Detect which cell encompasses the target text, then output its [X, Y] center coordinate. 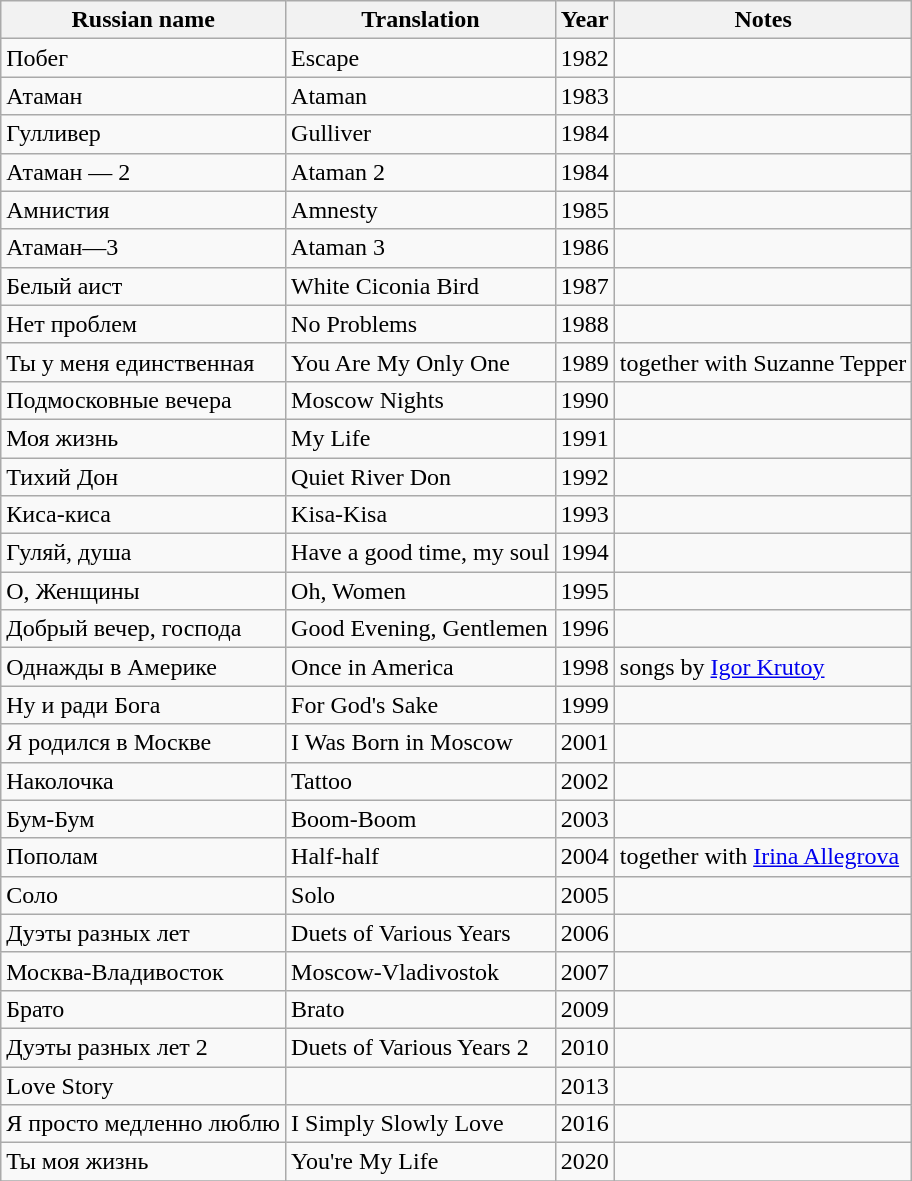
1986 [584, 248]
1988 [584, 324]
Gulliver [421, 134]
You're My Life [421, 1162]
2006 [584, 933]
Побег [144, 58]
1982 [584, 58]
2009 [584, 1009]
2003 [584, 819]
together with Suzanne Tepper [763, 362]
Quiet River Don [421, 477]
I Simply Slowly Love [421, 1124]
1983 [584, 96]
Once in America [421, 667]
Моя жизнь [144, 438]
Amnesty [421, 210]
Дуэты разных лет [144, 933]
1991 [584, 438]
Москва-Владивосток [144, 971]
Ты моя жизнь [144, 1162]
Однажды в Америке [144, 667]
Duets of Various Years [421, 933]
1989 [584, 362]
Нет проблем [144, 324]
2020 [584, 1162]
Гуляй, душа [144, 553]
Escape [421, 58]
1996 [584, 629]
2005 [584, 895]
Solo [421, 895]
Oh, Women [421, 591]
Russian name [144, 20]
For God's Sake [421, 705]
Тихий Дон [144, 477]
1985 [584, 210]
Пополам [144, 857]
Я просто медленно люблю [144, 1124]
2007 [584, 971]
Ataman 2 [421, 172]
2010 [584, 1047]
You Are My Only One [421, 362]
Have a good time, my soul [421, 553]
Kisa-Kisa [421, 515]
Амнистия [144, 210]
White Ciconia Bird [421, 286]
1990 [584, 400]
together with Irina Allegrova [763, 857]
Дуэты разных лет 2 [144, 1047]
Ну и ради Бога [144, 705]
1987 [584, 286]
My Life [421, 438]
Brato [421, 1009]
Брато [144, 1009]
Tattoo [421, 781]
О, Женщины [144, 591]
2001 [584, 743]
2002 [584, 781]
1993 [584, 515]
Белый аист [144, 286]
Атаман—3 [144, 248]
Good Evening, Gentlemen [421, 629]
songs by Igor Krutoy [763, 667]
Translation [421, 20]
No Problems [421, 324]
2013 [584, 1085]
1994 [584, 553]
2016 [584, 1124]
Half-half [421, 857]
Year [584, 20]
1992 [584, 477]
Гулливер [144, 134]
1998 [584, 667]
1999 [584, 705]
Бум-Бум [144, 819]
Ты у меня единственная [144, 362]
Moscow-Vladivostok [421, 971]
1995 [584, 591]
I Was Born in Moscow [421, 743]
Love Story [144, 1085]
Соло [144, 895]
Атаман [144, 96]
Ataman [421, 96]
Moscow Nights [421, 400]
Киса-киса [144, 515]
Boom-Boom [421, 819]
Добрый вечер, господа [144, 629]
2004 [584, 857]
Подмосковные вечера [144, 400]
Notes [763, 20]
Наколочка [144, 781]
Я родился в Москве [144, 743]
Атаман — 2 [144, 172]
Duets of Various Years 2 [421, 1047]
Ataman 3 [421, 248]
